From the cell containing the given text, extract its center point as [X, Y] coordinate. 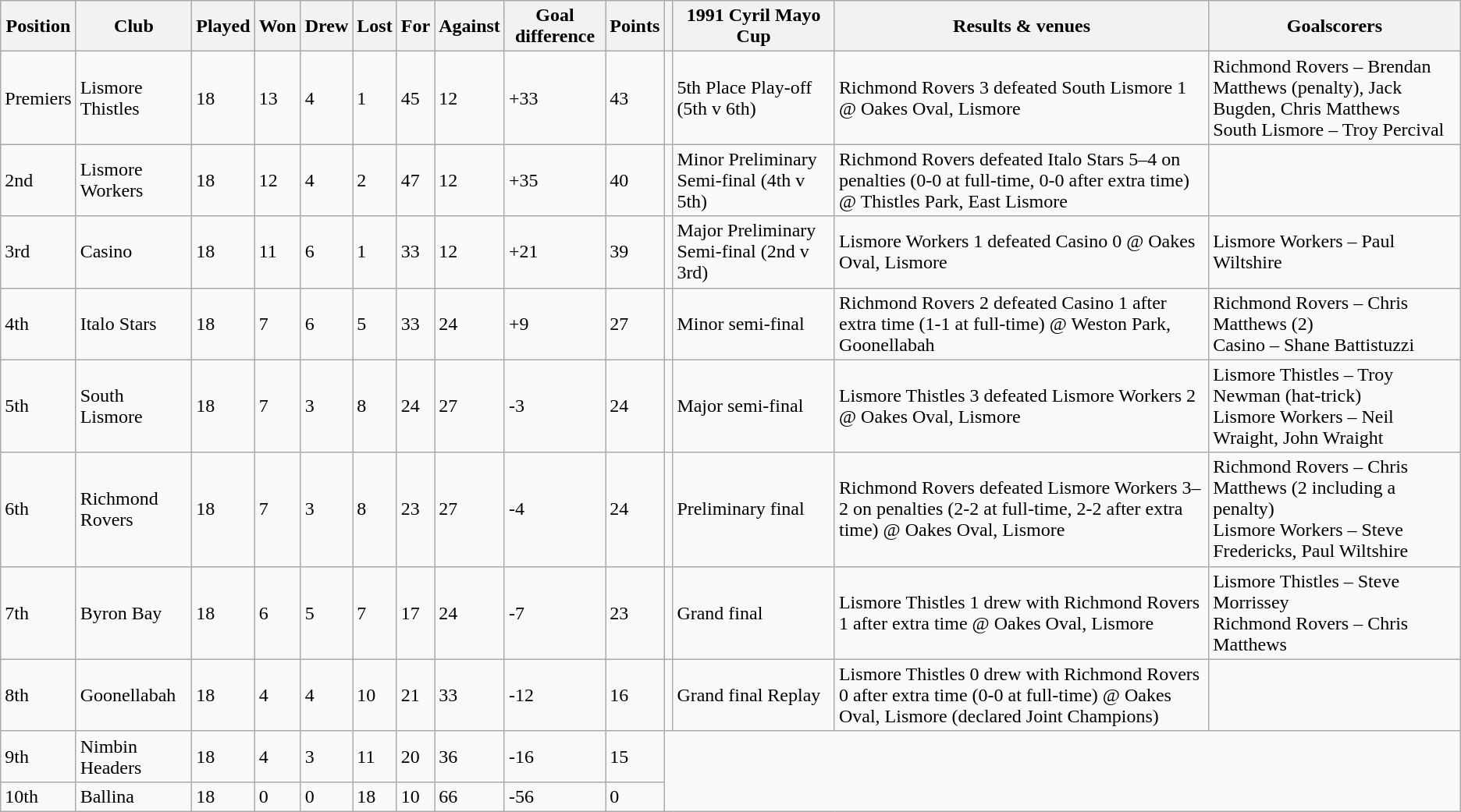
Goal difference [554, 27]
Major semi-final [754, 406]
9th [38, 757]
20 [415, 757]
Points [635, 27]
Italo Stars [134, 324]
5th Place Play-off (5th v 6th) [754, 98]
Lost [375, 27]
+21 [554, 252]
Grand final [754, 613]
Lismore Thistles – Steve MorrisseyRichmond Rovers – Chris Matthews [1335, 613]
40 [635, 180]
Preliminary final [754, 509]
South Lismore [134, 406]
Ballina [134, 796]
1991 Cyril Mayo Cup [754, 27]
Richmond Rovers – Brendan Matthews (penalty), Jack Bugden, Chris MatthewsSouth Lismore – Troy Percival [1335, 98]
-56 [554, 796]
Lismore Workers 1 defeated Casino 0 @ Oakes Oval, Lismore [1021, 252]
21 [415, 695]
Richmond Rovers defeated Italo Stars 5–4 on penalties (0-0 at full-time, 0-0 after extra time) @ Thistles Park, East Lismore [1021, 180]
3rd [38, 252]
Casino [134, 252]
6th [38, 509]
Lismore Thistles [134, 98]
47 [415, 180]
Lismore Thistles 0 drew with Richmond Rovers 0 after extra time (0-0 at full-time) @ Oakes Oval, Lismore (declared Joint Champions) [1021, 695]
Major Preliminary Semi-final (2nd v 3rd) [754, 252]
15 [635, 757]
Lismore Thistles 1 drew with Richmond Rovers 1 after extra time @ Oakes Oval, Lismore [1021, 613]
8th [38, 695]
Lismore Thistles 3 defeated Lismore Workers 2 @ Oakes Oval, Lismore [1021, 406]
Played [223, 27]
Minor semi-final [754, 324]
16 [635, 695]
Lismore Workers – Paul Wiltshire [1335, 252]
Richmond Rovers [134, 509]
Byron Bay [134, 613]
Nimbin Headers [134, 757]
Richmond Rovers 2 defeated Casino 1 after extra time (1-1 at full-time) @ Weston Park, Goonellabah [1021, 324]
43 [635, 98]
Goalscorers [1335, 27]
Richmond Rovers defeated Lismore Workers 3–2 on penalties (2-2 at full-time, 2-2 after extra time) @ Oakes Oval, Lismore [1021, 509]
Drew [326, 27]
Richmond Rovers – Chris Matthews (2)Casino – Shane Battistuzzi [1335, 324]
10th [38, 796]
-4 [554, 509]
Grand final Replay [754, 695]
Minor Preliminary Semi-final (4th v 5th) [754, 180]
Against [470, 27]
66 [470, 796]
Won [278, 27]
17 [415, 613]
-12 [554, 695]
For [415, 27]
Results & venues [1021, 27]
36 [470, 757]
Club [134, 27]
2 [375, 180]
5th [38, 406]
39 [635, 252]
+9 [554, 324]
-7 [554, 613]
+35 [554, 180]
Lismore Thistles – Troy Newman (hat-trick)Lismore Workers – Neil Wraight, John Wraight [1335, 406]
Premiers [38, 98]
45 [415, 98]
+33 [554, 98]
Goonellabah [134, 695]
-16 [554, 757]
2nd [38, 180]
Richmond Rovers – Chris Matthews (2 including a penalty)Lismore Workers – Steve Fredericks, Paul Wiltshire [1335, 509]
Position [38, 27]
7th [38, 613]
Richmond Rovers 3 defeated South Lismore 1 @ Oakes Oval, Lismore [1021, 98]
13 [278, 98]
4th [38, 324]
-3 [554, 406]
Lismore Workers [134, 180]
